Find where the given text appears and provide that cell's center as (X, Y) coordinate. 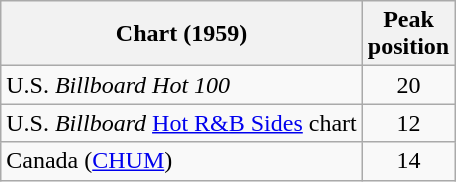
Peakposition (408, 34)
14 (408, 161)
Chart (1959) (182, 34)
12 (408, 123)
20 (408, 85)
U.S. Billboard Hot 100 (182, 85)
U.S. Billboard Hot R&B Sides chart (182, 123)
Canada (CHUM) (182, 161)
